Determine the [x, y] coordinate at the center of the cell enclosing the given text.  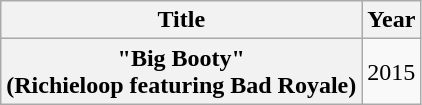
"Big Booty"(Richieloop featuring Bad Royale) [182, 72]
Title [182, 20]
Year [392, 20]
2015 [392, 72]
